Search for the cell housing the specified text and yield its (X, Y) center coordinate. 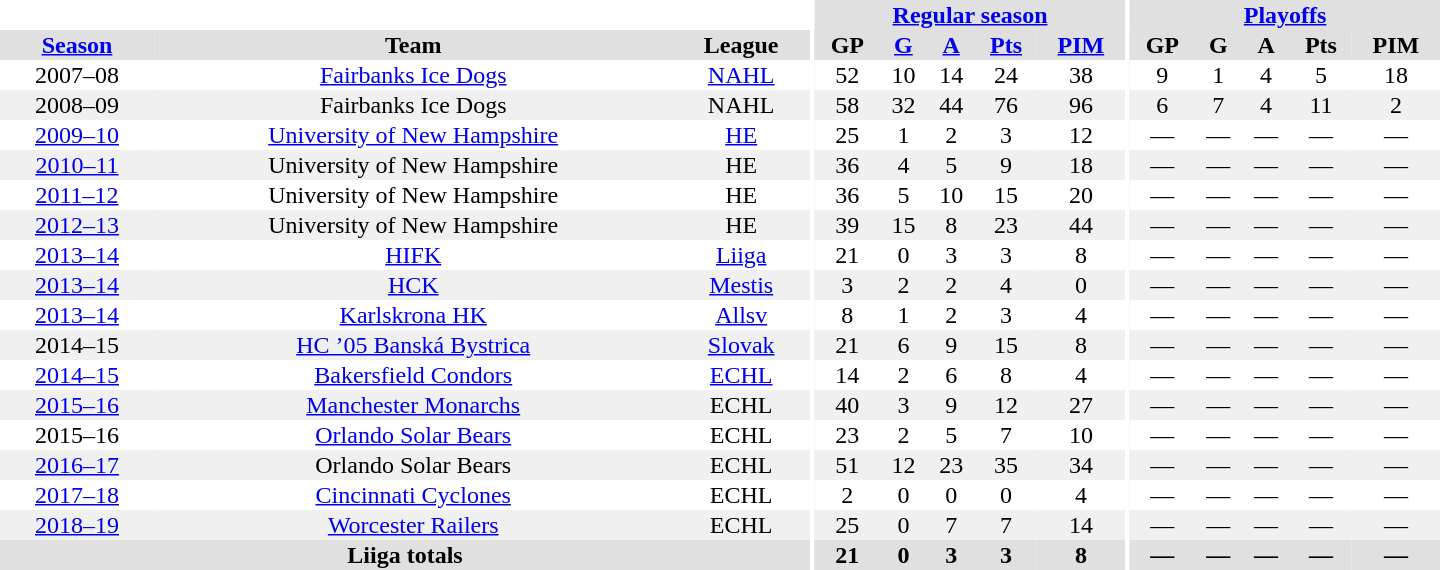
Karlskrona HK (413, 315)
2017–18 (77, 495)
Worcester Railers (413, 525)
38 (1081, 75)
HC ’05 Banská Bystrica (413, 345)
2009–10 (77, 135)
2011–12 (77, 195)
Bakersfield Condors (413, 375)
2008–09 (77, 105)
76 (1006, 105)
20 (1081, 195)
Liiga totals (405, 555)
Mestis (740, 285)
39 (847, 225)
24 (1006, 75)
Team (413, 45)
34 (1081, 465)
35 (1006, 465)
Cincinnati Cyclones (413, 495)
11 (1321, 105)
Slovak (740, 345)
2010–11 (77, 165)
Regular season (970, 15)
2007–08 (77, 75)
51 (847, 465)
League (740, 45)
32 (904, 105)
2016–17 (77, 465)
58 (847, 105)
Manchester Monarchs (413, 405)
27 (1081, 405)
HIFK (413, 255)
Playoffs (1285, 15)
Allsv (740, 315)
Season (77, 45)
HCK (413, 285)
96 (1081, 105)
40 (847, 405)
2018–19 (77, 525)
2012–13 (77, 225)
52 (847, 75)
Liiga (740, 255)
